From the cell containing the given text, extract its center point as (x, y) coordinate. 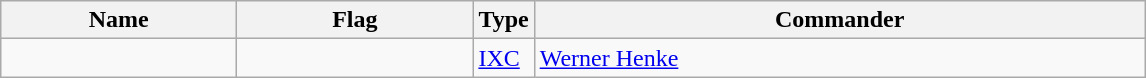
IXC (504, 58)
Type (504, 20)
Name (119, 20)
Commander (840, 20)
Werner Henke (840, 58)
Flag (355, 20)
